Return the (x, y) coordinate for the center point of the cell that contains the specified text.  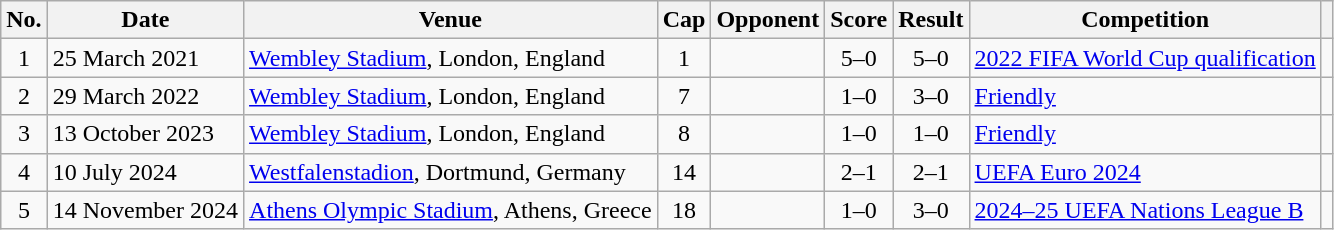
4 (24, 172)
Opponent (768, 20)
Score (859, 20)
No. (24, 20)
Venue (451, 20)
Athens Olympic Stadium, Athens, Greece (451, 210)
UEFA Euro 2024 (1145, 172)
Date (145, 20)
18 (684, 210)
2022 FIFA World Cup qualification (1145, 58)
14 November 2024 (145, 210)
7 (684, 96)
29 March 2022 (145, 96)
2 (24, 96)
2024–25 UEFA Nations League B (1145, 210)
14 (684, 172)
Cap (684, 20)
Result (931, 20)
10 July 2024 (145, 172)
25 March 2021 (145, 58)
5 (24, 210)
Westfalenstadion, Dortmund, Germany (451, 172)
Competition (1145, 20)
13 October 2023 (145, 134)
3 (24, 134)
8 (684, 134)
